Scan for the cell matching the given text and deliver its [x, y] coordinate at center. 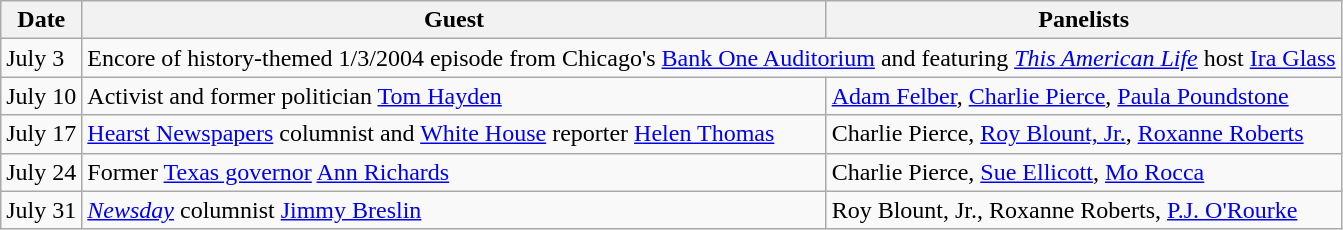
Adam Felber, Charlie Pierce, Paula Poundstone [1084, 96]
Guest [454, 20]
July 31 [42, 210]
July 3 [42, 58]
July 24 [42, 172]
Former Texas governor Ann Richards [454, 172]
Hearst Newspapers columnist and White House reporter Helen Thomas [454, 134]
Newsday columnist Jimmy Breslin [454, 210]
Encore of history-themed 1/3/2004 episode from Chicago's Bank One Auditorium and featuring This American Life host Ira Glass [712, 58]
July 17 [42, 134]
Charlie Pierce, Roy Blount, Jr., Roxanne Roberts [1084, 134]
Date [42, 20]
Roy Blount, Jr., Roxanne Roberts, P.J. O'Rourke [1084, 210]
July 10 [42, 96]
Activist and former politician Tom Hayden [454, 96]
Panelists [1084, 20]
Charlie Pierce, Sue Ellicott, Mo Rocca [1084, 172]
